Determine the (X, Y) coordinate at the center of the cell enclosing the given text.  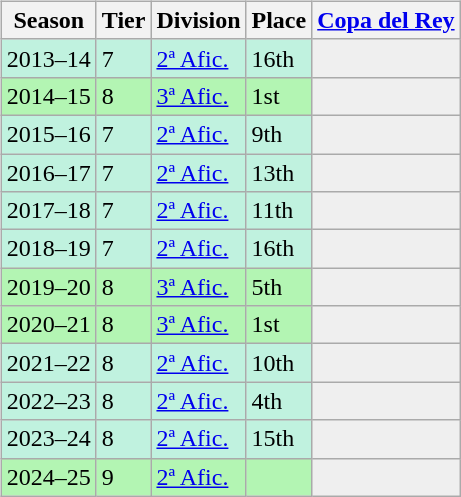
11th (279, 211)
Division (198, 20)
2021–22 (48, 363)
2013–14 (48, 58)
5th (279, 287)
9th (279, 134)
Place (279, 20)
2018–19 (48, 249)
2016–17 (48, 173)
2020–21 (48, 325)
4th (279, 401)
15th (279, 439)
2014–15 (48, 96)
2024–25 (48, 477)
2023–24 (48, 439)
13th (279, 173)
2015–16 (48, 134)
2019–20 (48, 287)
Tier (124, 20)
Season (48, 20)
2022–23 (48, 401)
2017–18 (48, 211)
Copa del Rey (386, 20)
9 (124, 477)
10th (279, 363)
